For the text-containing cell, return its midpoint in [X, Y] coordinate format. 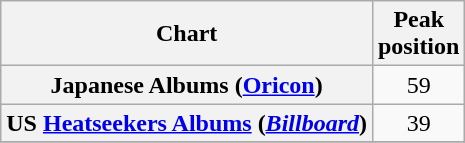
Japanese Albums (Oricon) [187, 85]
Chart [187, 34]
59 [418, 85]
US Heatseekers Albums (Billboard) [187, 123]
39 [418, 123]
Peakposition [418, 34]
